Determine the [X, Y] coordinate at the center of the cell enclosing the given text.  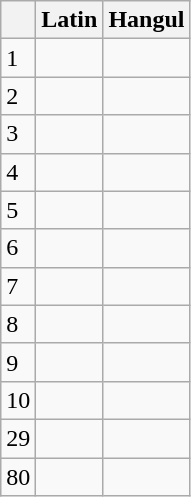
9 [18, 362]
1 [18, 58]
6 [18, 248]
80 [18, 477]
10 [18, 400]
29 [18, 438]
Latin [70, 20]
2 [18, 96]
Hangul [146, 20]
5 [18, 210]
8 [18, 324]
4 [18, 172]
3 [18, 134]
7 [18, 286]
